From the cell containing the given text, extract its center point as (x, y) coordinate. 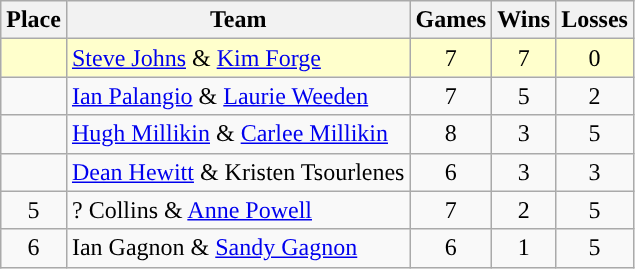
0 (595, 58)
Dean Hewitt & Kristen Tsourlenes (238, 172)
Team (238, 20)
Hugh Millikin & Carlee Millikin (238, 134)
Ian Gagnon & Sandy Gagnon (238, 248)
Steve Johns & Kim Forge (238, 58)
? Collins & Anne Powell (238, 210)
Place (34, 20)
8 (451, 134)
Games (451, 20)
Wins (524, 20)
Ian Palangio & Laurie Weeden (238, 96)
Losses (595, 20)
1 (524, 248)
